Output the [X, Y] coordinate of the center of the cell containing the given text.  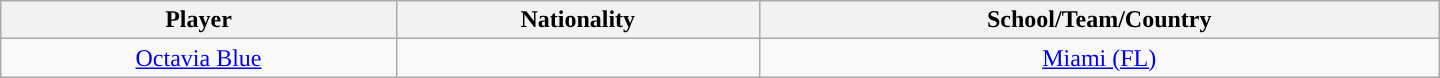
Octavia Blue [199, 58]
Player [199, 20]
Nationality [578, 20]
School/Team/Country [1099, 20]
Miami (FL) [1099, 58]
